Return (x, y) of the center of cell containing provided text 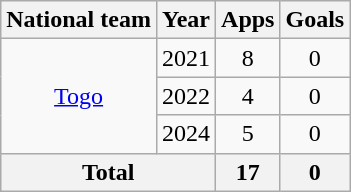
2022 (186, 96)
8 (248, 58)
Apps (248, 20)
5 (248, 134)
Total (108, 172)
4 (248, 96)
Togo (79, 96)
2024 (186, 134)
17 (248, 172)
2021 (186, 58)
National team (79, 20)
Year (186, 20)
Goals (315, 20)
